Identify which cell holds the provided text, then report its (X, Y) central coordinate. 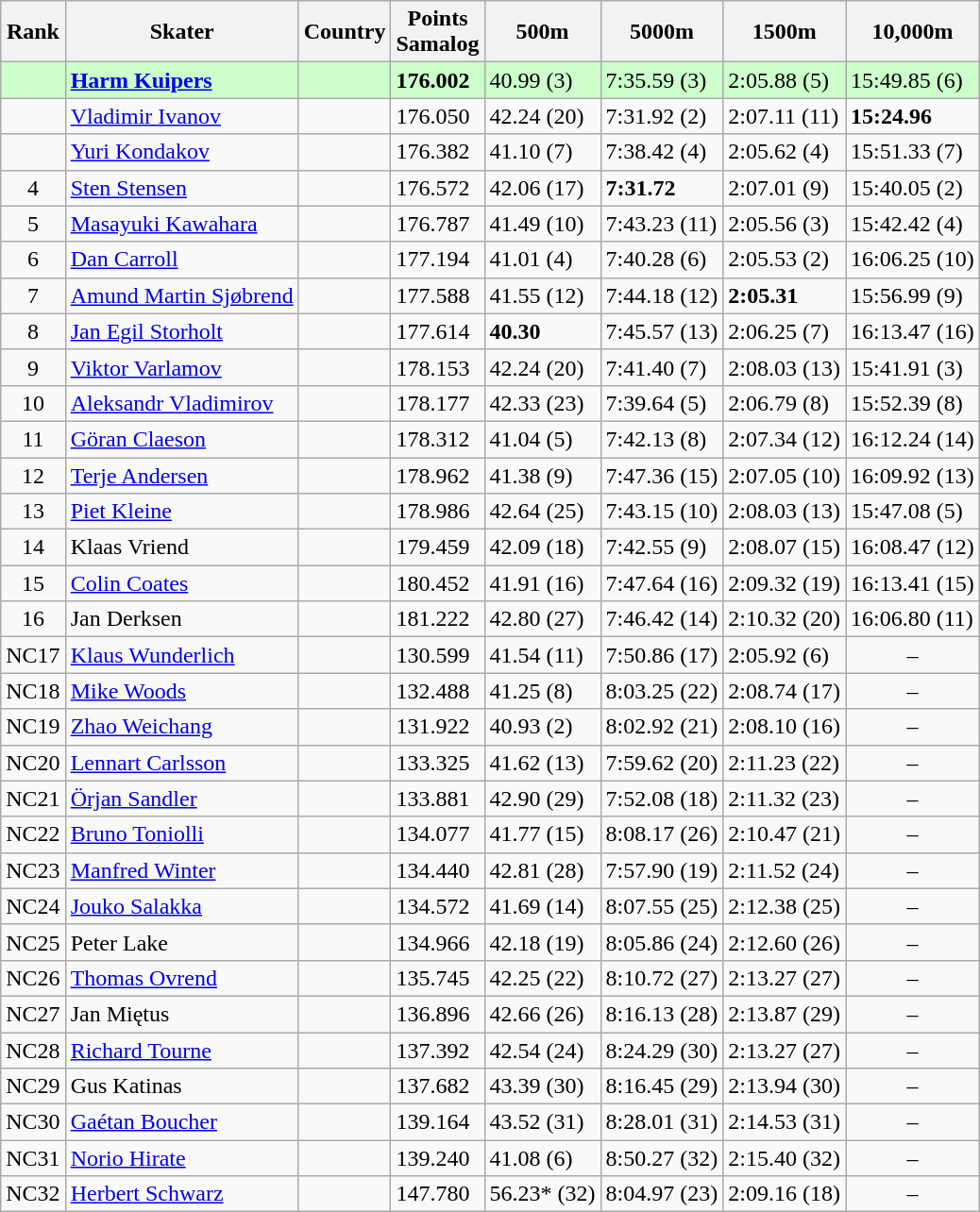
41.10 (7) (542, 152)
NC31 (33, 1158)
15:52.39 (8) (913, 403)
134.966 (438, 942)
139.164 (438, 1122)
133.881 (438, 799)
2:09.16 (18) (785, 1194)
42.18 (19) (542, 942)
41.91 (16) (542, 583)
2:08.07 (15) (785, 547)
40.30 (542, 331)
Dan Carroll (181, 260)
2:05.56 (3) (785, 224)
7:31.72 (662, 188)
14 (33, 547)
1500m (785, 32)
NC18 (33, 691)
2:11.32 (23) (785, 799)
7:38.42 (4) (662, 152)
7:41.40 (7) (662, 367)
178.312 (438, 439)
2:06.79 (8) (785, 403)
5000m (662, 32)
Gaétan Boucher (181, 1122)
41.62 (13) (542, 763)
NC19 (33, 727)
Lennart Carlsson (181, 763)
2:05.92 (6) (785, 655)
2:13.87 (29) (785, 1014)
136.896 (438, 1014)
Göran Claeson (181, 439)
134.077 (438, 834)
Country (345, 32)
NC24 (33, 906)
7:42.13 (8) (662, 439)
42.81 (28) (542, 870)
15:42.42 (4) (913, 224)
Herbert Schwarz (181, 1194)
NC22 (33, 834)
Sten Stensen (181, 188)
8 (33, 331)
Jouko Salakka (181, 906)
43.39 (30) (542, 1086)
7:40.28 (6) (662, 260)
Richard Tourne (181, 1051)
2:15.40 (32) (785, 1158)
Rank (33, 32)
40.93 (2) (542, 727)
15:49.85 (6) (913, 80)
43.52 (31) (542, 1122)
8:28.01 (31) (662, 1122)
Klaas Vriend (181, 547)
Norio Hirate (181, 1158)
Bruno Toniolli (181, 834)
NC23 (33, 870)
15:47.08 (5) (913, 512)
2:14.53 (31) (785, 1122)
9 (33, 367)
41.04 (5) (542, 439)
Piet Kleine (181, 512)
7 (33, 295)
16:09.92 (13) (913, 475)
8:24.29 (30) (662, 1051)
176.050 (438, 116)
NC25 (33, 942)
137.682 (438, 1086)
8:07.55 (25) (662, 906)
Harm Kuipers (181, 80)
15:51.33 (7) (913, 152)
Thomas Ovrend (181, 978)
176.002 (438, 80)
7:57.90 (19) (662, 870)
Manfred Winter (181, 870)
NC20 (33, 763)
15:41.91 (3) (913, 367)
41.77 (15) (542, 834)
41.01 (4) (542, 260)
8:16.13 (28) (662, 1014)
137.392 (438, 1051)
Points Samalog (438, 32)
178.962 (438, 475)
500m (542, 32)
41.49 (10) (542, 224)
Gus Katinas (181, 1086)
134.440 (438, 870)
4 (33, 188)
2:05.88 (5) (785, 80)
7:43.15 (10) (662, 512)
11 (33, 439)
Viktor Varlamov (181, 367)
42.54 (24) (542, 1051)
Jan Egil Storholt (181, 331)
139.240 (438, 1158)
42.66 (26) (542, 1014)
2:10.47 (21) (785, 834)
130.599 (438, 655)
7:35.59 (3) (662, 80)
7:44.18 (12) (662, 295)
NC29 (33, 1086)
16:13.41 (15) (913, 583)
2:05.31 (785, 295)
Skater (181, 32)
Örjan Sandler (181, 799)
Klaus Wunderlich (181, 655)
15:40.05 (2) (913, 188)
131.922 (438, 727)
133.325 (438, 763)
Amund Martin Sjøbrend (181, 295)
2:05.62 (4) (785, 152)
147.780 (438, 1194)
41.55 (12) (542, 295)
7:46.42 (14) (662, 619)
176.382 (438, 152)
Vladimir Ivanov (181, 116)
56.23* (32) (542, 1194)
8:50.27 (32) (662, 1158)
2:11.23 (22) (785, 763)
2:07.01 (9) (785, 188)
15:56.99 (9) (913, 295)
2:07.05 (10) (785, 475)
7:47.36 (15) (662, 475)
12 (33, 475)
41.08 (6) (542, 1158)
7:42.55 (9) (662, 547)
42.25 (22) (542, 978)
Peter Lake (181, 942)
7:39.64 (5) (662, 403)
132.488 (438, 691)
Zhao Weichang (181, 727)
178.986 (438, 512)
177.614 (438, 331)
2:05.53 (2) (785, 260)
7:47.64 (16) (662, 583)
5 (33, 224)
7:50.86 (17) (662, 655)
41.38 (9) (542, 475)
42.90 (29) (542, 799)
16:12.24 (14) (913, 439)
2:07.11 (11) (785, 116)
Mike Woods (181, 691)
42.33 (23) (542, 403)
135.745 (438, 978)
2:12.60 (26) (785, 942)
42.80 (27) (542, 619)
178.153 (438, 367)
180.452 (438, 583)
8:03.25 (22) (662, 691)
NC27 (33, 1014)
42.64 (25) (542, 512)
8:02.92 (21) (662, 727)
179.459 (438, 547)
16:06.25 (10) (913, 260)
15 (33, 583)
Yuri Kondakov (181, 152)
8:05.86 (24) (662, 942)
Jan Derksen (181, 619)
8:10.72 (27) (662, 978)
8:16.45 (29) (662, 1086)
7:52.08 (18) (662, 799)
NC30 (33, 1122)
177.588 (438, 295)
8:08.17 (26) (662, 834)
177.194 (438, 260)
10 (33, 403)
2:09.32 (19) (785, 583)
Colin Coates (181, 583)
NC21 (33, 799)
6 (33, 260)
7:43.23 (11) (662, 224)
NC32 (33, 1194)
13 (33, 512)
Aleksandr Vladimirov (181, 403)
NC17 (33, 655)
2:12.38 (25) (785, 906)
8:04.97 (23) (662, 1194)
Jan Miętus (181, 1014)
41.25 (8) (542, 691)
2:06.25 (7) (785, 331)
16:13.47 (16) (913, 331)
Terje Andersen (181, 475)
2:08.10 (16) (785, 727)
16:06.80 (11) (913, 619)
7:31.92 (2) (662, 116)
42.06 (17) (542, 188)
7:59.62 (20) (662, 763)
2:11.52 (24) (785, 870)
10,000m (913, 32)
2:13.94 (30) (785, 1086)
2:08.74 (17) (785, 691)
2:07.34 (12) (785, 439)
134.572 (438, 906)
16 (33, 619)
Masayuki Kawahara (181, 224)
41.54 (11) (542, 655)
176.572 (438, 188)
2:10.32 (20) (785, 619)
178.177 (438, 403)
181.222 (438, 619)
NC26 (33, 978)
176.787 (438, 224)
40.99 (3) (542, 80)
NC28 (33, 1051)
7:45.57 (13) (662, 331)
41.69 (14) (542, 906)
16:08.47 (12) (913, 547)
15:24.96 (913, 116)
42.09 (18) (542, 547)
